For the text-containing cell, return its midpoint in [x, y] coordinate format. 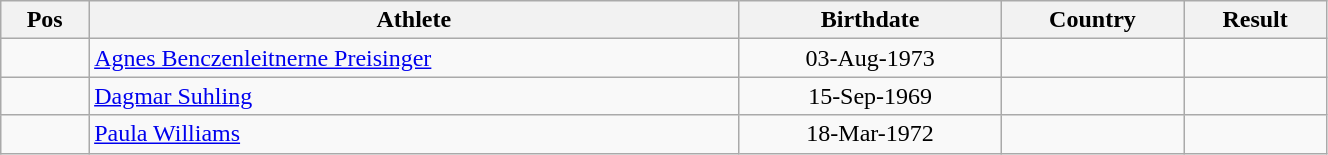
Athlete [414, 20]
Paula Williams [414, 134]
18-Mar-1972 [870, 134]
Dagmar Suhling [414, 96]
03-Aug-1973 [870, 58]
15-Sep-1969 [870, 96]
Pos [45, 20]
Agnes Benczenleitnerne Preisinger [414, 58]
Result [1256, 20]
Country [1092, 20]
Birthdate [870, 20]
